Identify which cell holds the provided text, then report its (X, Y) central coordinate. 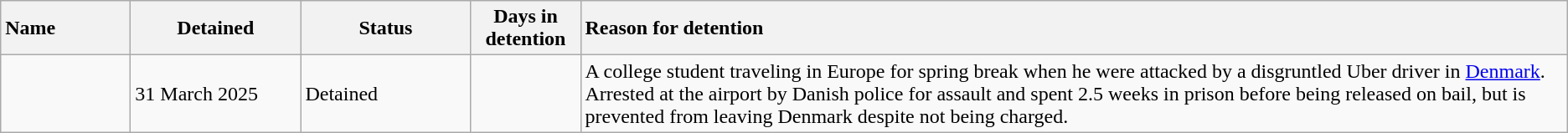
Reason for detention (1074, 28)
Name (65, 28)
Status (385, 28)
Days in detention (526, 28)
31 March 2025 (216, 94)
